Identify which cell holds the provided text, then report its [X, Y] central coordinate. 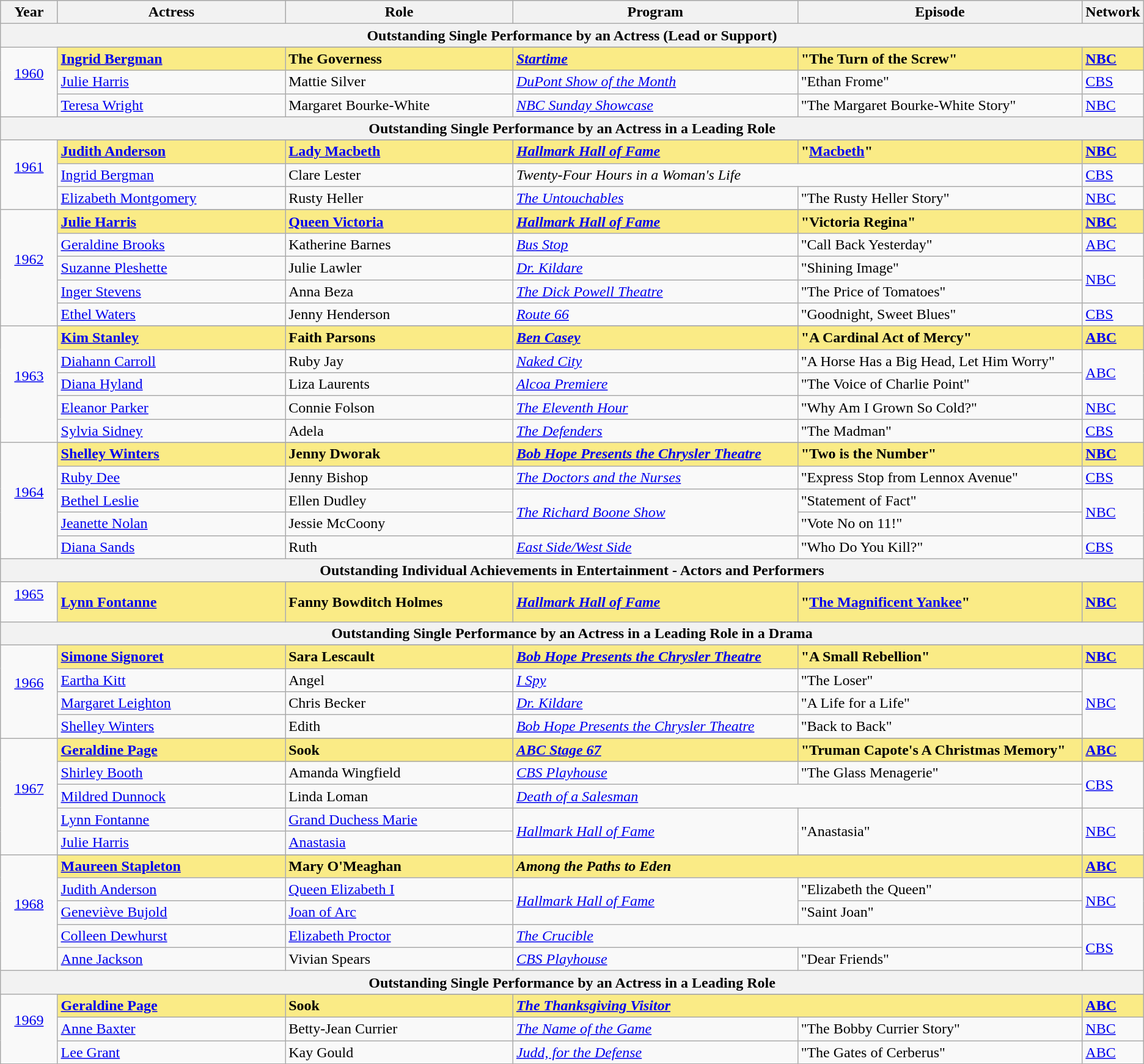
Margaret Bourke-White [400, 105]
"The Margaret Bourke-White Story" [940, 105]
Liza Laurents [400, 384]
Startime [655, 59]
"The Magnificent Yankee" [940, 601]
1965 [29, 601]
1963 [29, 384]
DuPont Show of the Month [655, 82]
Julie Lawler [400, 268]
1966 [29, 691]
Naked City [655, 361]
"Shining Image" [940, 268]
Actress [171, 12]
Kay Gould [400, 1052]
"Express Stop from Lennox Avenue" [940, 477]
"Goodnight, Sweet Blues" [940, 315]
Ben Casey [655, 338]
Joan of Arc [400, 912]
Bethel Leslie [171, 501]
The Governess [400, 59]
Simone Signoret [171, 656]
Ruby Jay [400, 361]
Connie Folson [400, 408]
"Ethan Frome" [940, 82]
The Name of the Game [655, 1029]
1968 [29, 912]
Bus Stop [655, 244]
"Call Back Yesterday" [940, 244]
Program [655, 12]
"Macbeth" [940, 152]
Eleanor Parker [171, 408]
"The Loser" [940, 680]
"The Turn of the Screw" [940, 59]
Jessie McCoony [400, 524]
Jenny Bishop [400, 477]
Sylvia Sidney [171, 431]
"Why Am I Grown So Cold?" [940, 408]
ABC Stage 67 [655, 750]
Margaret Leighton [171, 703]
Geneviève Bujold [171, 912]
Queen Victoria [400, 221]
1962 [29, 268]
Jenny Dworak [400, 454]
Ruby Dee [171, 477]
Lady Macbeth [400, 152]
Judd, for the Defense [655, 1052]
"Two is the Number" [940, 454]
"The Voice of Charlie Point" [940, 384]
Outstanding Single Performance by an Actress in a Leading Role in a Drama [572, 633]
Mattie Silver [400, 82]
"Victoria Regina" [940, 221]
Geraldine Brooks [171, 244]
"Vote No on 11!" [940, 524]
"The Madman" [940, 431]
Alcoa Premiere [655, 384]
"Truman Capote's A Christmas Memory" [940, 750]
Ethel Waters [171, 315]
"A Horse Has a Big Head, Let Him Worry" [940, 361]
Adela [400, 431]
"The Glass Menagerie" [940, 773]
"A Cardinal Act of Mercy" [940, 338]
Linda Loman [400, 796]
The Richard Boone Show [655, 512]
Lee Grant [171, 1052]
Episode [940, 12]
Chris Becker [400, 703]
The Defenders [655, 431]
Kim Stanley [171, 338]
Route 66 [655, 315]
"Elizabeth the Queen" [940, 889]
Edith [400, 727]
Diana Hyland [171, 384]
Anastasia [400, 843]
Death of a Salesman [797, 796]
Betty-Jean Currier [400, 1029]
Anna Beza [400, 292]
The Eleventh Hour [655, 408]
1969 [29, 1029]
Ruth [400, 547]
I Spy [655, 680]
Jeanette Nolan [171, 524]
Anne Baxter [171, 1029]
"The Rusty Heller Story" [940, 198]
"Saint Joan" [940, 912]
Teresa Wright [171, 105]
Shirley Booth [171, 773]
Outstanding Single Performance by an Actress (Lead or Support) [572, 35]
East Side/West Side [655, 547]
Fanny Bowditch Holmes [400, 601]
Katherine Barnes [400, 244]
The Untouchables [655, 198]
Jenny Henderson [400, 315]
Angel [400, 680]
1967 [29, 796]
"A Small Rebellion" [940, 656]
Faith Parsons [400, 338]
Elizabeth Montgomery [171, 198]
Among the Paths to Eden [797, 866]
Rusty Heller [400, 198]
"Statement of Fact" [940, 501]
1960 [29, 82]
Diana Sands [171, 547]
Amanda Wingfield [400, 773]
Year [29, 12]
"Who Do You Kill?" [940, 547]
Suzanne Pleshette [171, 268]
Clare Lester [400, 175]
"Dear Friends" [940, 959]
The Crucible [797, 936]
The Thanksgiving Visitor [797, 1005]
Colleen Dewhurst [171, 936]
"A Life for a Life" [940, 703]
"The Bobby Currier Story" [940, 1029]
Queen Elizabeth I [400, 889]
Diahann Carroll [171, 361]
Vivian Spears [400, 959]
Inger Stevens [171, 292]
1964 [29, 501]
Elizabeth Proctor [400, 936]
Grand Duchess Marie [400, 820]
"The Gates of Cerberus" [940, 1052]
"Anastasia" [940, 831]
Outstanding Individual Achievements in Entertainment - Actors and Performers [572, 570]
NBC Sunday Showcase [655, 105]
Role [400, 12]
Mary O'Meaghan [400, 866]
"The Price of Tomatoes" [940, 292]
"Back to Back" [940, 727]
Twenty-Four Hours in a Woman's Life [797, 175]
Mildred Dunnock [171, 796]
Ellen Dudley [400, 501]
The Doctors and the Nurses [655, 477]
Eartha Kitt [171, 680]
1961 [29, 175]
Anne Jackson [171, 959]
Sara Lescault [400, 656]
Maureen Stapleton [171, 866]
The Dick Powell Theatre [655, 292]
Network [1113, 12]
